From the cell containing the given text, extract its center point as [x, y] coordinate. 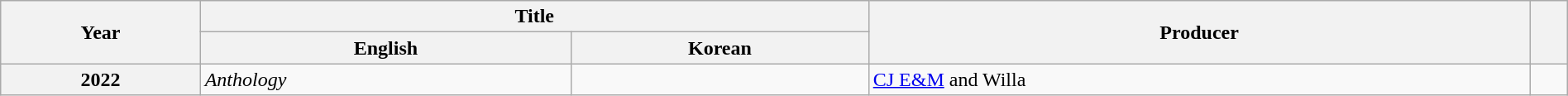
CJ E&M and Willa [1199, 79]
Year [101, 32]
Anthology [385, 79]
Title [534, 17]
2022 [101, 79]
English [385, 48]
Producer [1199, 32]
Korean [720, 48]
